Extract the [x, y] coordinate from the center of the cell holding the provided text.  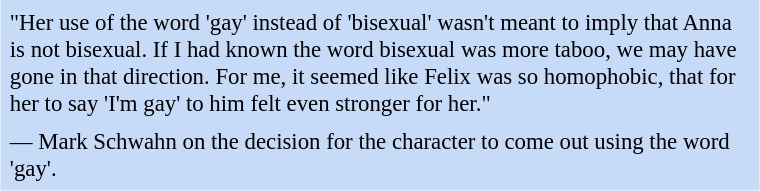
— Mark Schwahn on the decision for the character to come out using the word 'gay'. [380, 154]
